Capture the cell that displays the provided text and extract its (X, Y) central coordinate. 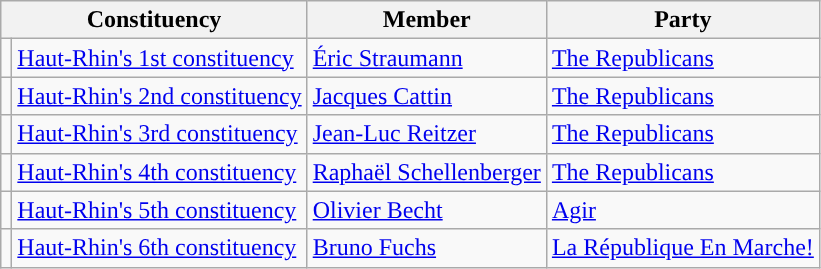
Jacques Cattin (426, 96)
La République En Marche! (682, 248)
Jean-Luc Reitzer (426, 134)
Raphaël Schellenberger (426, 172)
Haut-Rhin's 3rd constituency (160, 134)
Éric Straumann (426, 58)
Haut-Rhin's 1st constituency (160, 58)
Agir (682, 210)
Olivier Becht (426, 210)
Haut-Rhin's 6th constituency (160, 248)
Haut-Rhin's 2nd constituency (160, 96)
Party (682, 20)
Bruno Fuchs (426, 248)
Haut-Rhin's 4th constituency (160, 172)
Constituency (154, 20)
Haut-Rhin's 5th constituency (160, 210)
Member (426, 20)
